Search for the cell housing the specified text and yield its [x, y] center coordinate. 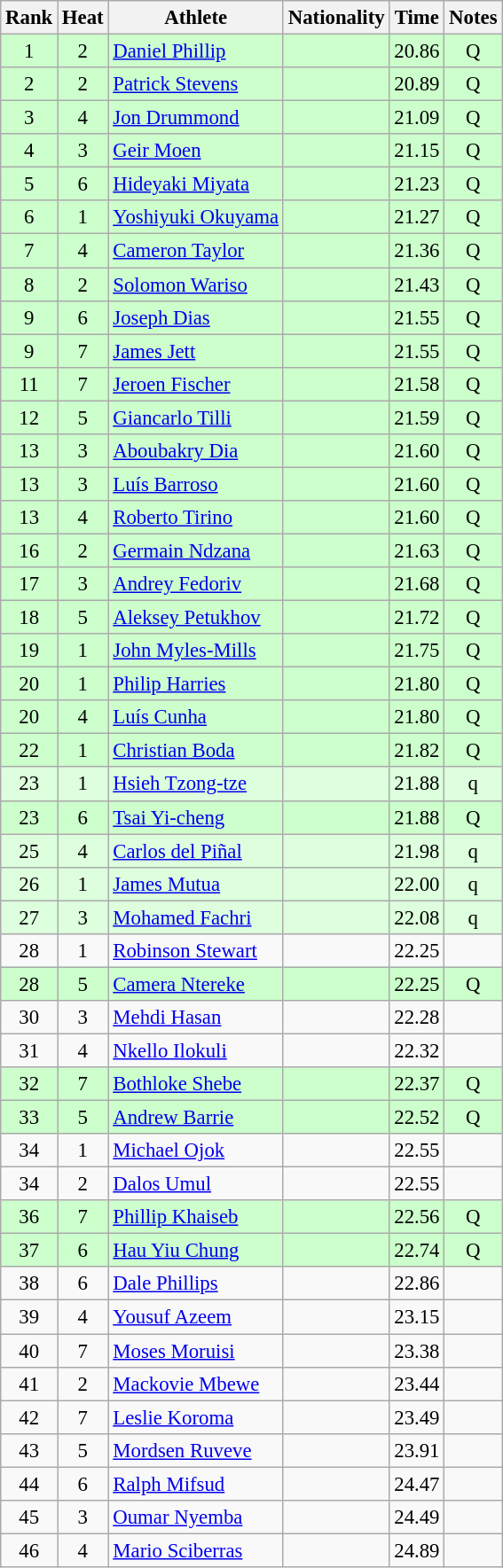
21.09 [417, 118]
Yoshiyuki Okuyama [196, 217]
21.23 [417, 184]
John Myles-Mills [196, 651]
37 [29, 1251]
21.15 [417, 151]
Giancarlo Tilli [196, 417]
Nkello Ilokuli [196, 1050]
24.49 [417, 1517]
23.38 [417, 1351]
21.58 [417, 384]
16 [29, 550]
Luís Barroso [196, 484]
32 [29, 1084]
18 [29, 618]
Aleksey Petukhov [196, 618]
27 [29, 917]
43 [29, 1450]
22.08 [417, 917]
22 [29, 751]
22.56 [417, 1217]
8 [29, 285]
Joseph Dias [196, 317]
23.15 [417, 1317]
21.59 [417, 417]
41 [29, 1384]
22.28 [417, 1018]
12 [29, 417]
46 [29, 1550]
20.86 [417, 51]
39 [29, 1317]
Mordsen Ruveve [196, 1450]
Camera Ntereke [196, 984]
Robinson Stewart [196, 951]
Dalos Umul [196, 1184]
Leslie Koroma [196, 1417]
20.89 [417, 84]
21.72 [417, 618]
23.91 [417, 1450]
Roberto Tirino [196, 518]
38 [29, 1284]
Patrick Stevens [196, 84]
26 [29, 884]
Hsieh Tzong-tze [196, 784]
21.82 [417, 751]
Aboubakry Dia [196, 451]
Andrew Barrie [196, 1118]
James Mutua [196, 884]
42 [29, 1417]
21.27 [417, 217]
Mehdi Hasan [196, 1018]
Hau Yiu Chung [196, 1251]
23.49 [417, 1417]
19 [29, 651]
21.75 [417, 651]
11 [29, 384]
23.44 [417, 1384]
22.00 [417, 884]
Moses Moruisi [196, 1351]
Cameron Taylor [196, 251]
Athlete [196, 18]
22.86 [417, 1284]
25 [29, 851]
22.32 [417, 1050]
Mackovie Mbewe [196, 1384]
Nationality [335, 18]
Christian Boda [196, 751]
40 [29, 1351]
Heat [83, 18]
33 [29, 1118]
Ralph Mifsud [196, 1484]
Carlos del Piñal [196, 851]
Oumar Nyemba [196, 1517]
Germain Ndzana [196, 550]
Mario Sciberras [196, 1550]
45 [29, 1517]
Andrey Fedoriv [196, 584]
Michael Ojok [196, 1151]
24.89 [417, 1550]
24.47 [417, 1484]
21.68 [417, 584]
31 [29, 1050]
21.98 [417, 851]
22.52 [417, 1118]
Geir Moen [196, 151]
Time [417, 18]
Rank [29, 18]
Solomon Wariso [196, 285]
17 [29, 584]
James Jett [196, 351]
Yousuf Azeem [196, 1317]
Jeroen Fischer [196, 384]
21.43 [417, 285]
36 [29, 1217]
Dale Phillips [196, 1284]
22.74 [417, 1251]
Phillip Khaiseb [196, 1217]
Philip Harries [196, 684]
Jon Drummond [196, 118]
Tsai Yi-cheng [196, 817]
Hideyaki Miyata [196, 184]
21.63 [417, 550]
Notes [474, 18]
Daniel Phillip [196, 51]
Mohamed Fachri [196, 917]
21.36 [417, 251]
44 [29, 1484]
Luís Cunha [196, 717]
22.37 [417, 1084]
Bothloke Shebe [196, 1084]
30 [29, 1018]
